Capture the cell that displays the provided text and extract its [X, Y] central coordinate. 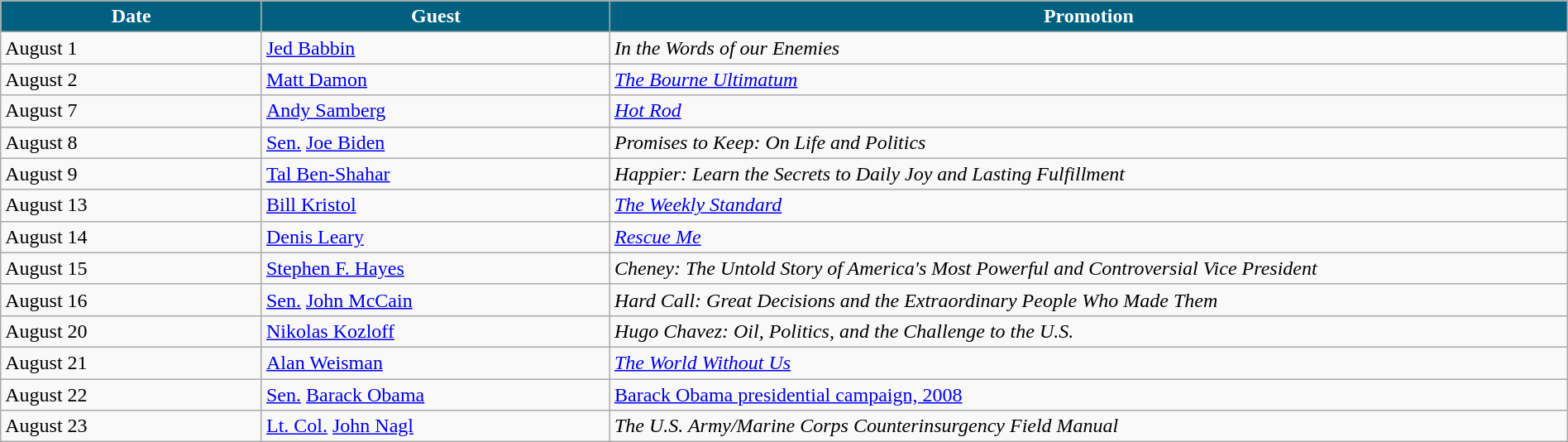
Guest [435, 17]
Hard Call: Great Decisions and the Extraordinary People Who Made Them [1088, 300]
The World Without Us [1088, 363]
The U.S. Army/Marine Corps Counterinsurgency Field Manual [1088, 426]
August 7 [131, 111]
The Weekly Standard [1088, 205]
August 15 [131, 268]
August 20 [131, 331]
Bill Kristol [435, 205]
August 23 [131, 426]
August 8 [131, 142]
August 22 [131, 395]
Happier: Learn the Secrets to Daily Joy and Lasting Fulfillment [1088, 174]
Jed Babbin [435, 48]
Sen. Barack Obama [435, 395]
Barack Obama presidential campaign, 2008 [1088, 395]
Nikolas Kozloff [435, 331]
August 1 [131, 48]
The Bourne Ultimatum [1088, 79]
Cheney: The Untold Story of America's Most Powerful and Controversial Vice President [1088, 268]
Hot Rod [1088, 111]
Denis Leary [435, 237]
Lt. Col. John Nagl [435, 426]
In the Words of our Enemies [1088, 48]
August 9 [131, 174]
Stephen F. Hayes [435, 268]
Tal Ben-Shahar [435, 174]
August 2 [131, 79]
Sen. Joe Biden [435, 142]
August 13 [131, 205]
Matt Damon [435, 79]
Alan Weisman [435, 363]
Rescue Me [1088, 237]
Sen. John McCain [435, 300]
August 21 [131, 363]
Andy Samberg [435, 111]
Date [131, 17]
Promotion [1088, 17]
Hugo Chavez: Oil, Politics, and the Challenge to the U.S. [1088, 331]
Promises to Keep: On Life and Politics [1088, 142]
August 16 [131, 300]
August 14 [131, 237]
